From the cell containing the given text, extract its center point as [X, Y] coordinate. 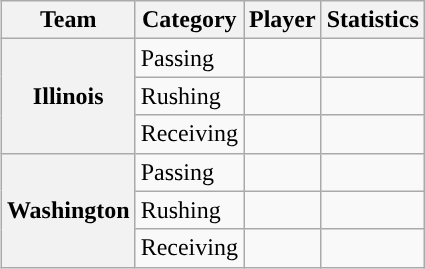
Illinois [68, 96]
Statistics [372, 20]
Player [283, 20]
Category [189, 20]
Washington [68, 210]
Team [68, 20]
